Detect which cell encompasses the target text, then output its (x, y) center coordinate. 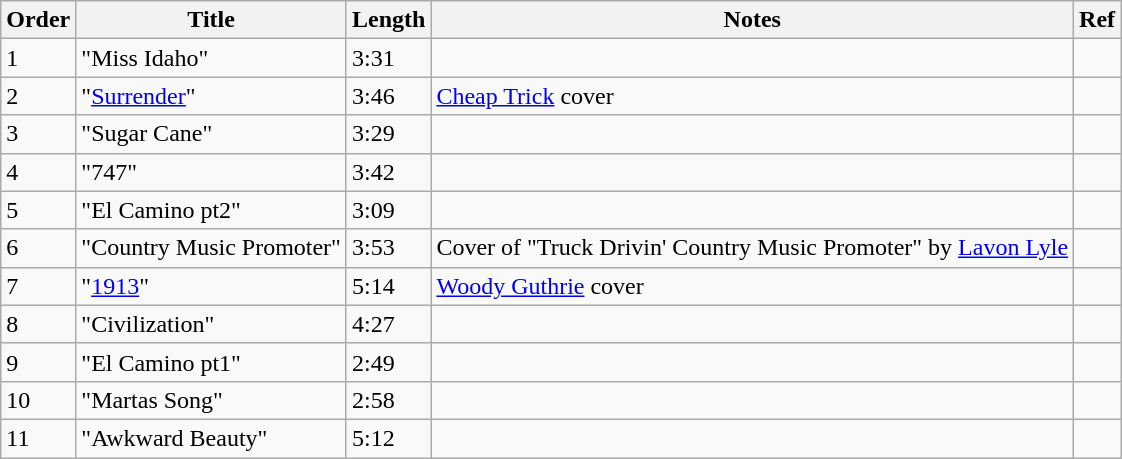
10 (38, 400)
3:09 (388, 210)
"Miss Idaho" (212, 58)
Title (212, 20)
3:42 (388, 172)
3:31 (388, 58)
Woody Guthrie cover (752, 286)
3 (38, 134)
"El Camino pt1" (212, 362)
"Surrender" (212, 96)
3:53 (388, 248)
4 (38, 172)
6 (38, 248)
5:12 (388, 438)
9 (38, 362)
2 (38, 96)
Ref (1098, 20)
5 (38, 210)
"Country Music Promoter" (212, 248)
"747" (212, 172)
Notes (752, 20)
"Awkward Beauty" (212, 438)
"El Camino pt2" (212, 210)
4:27 (388, 324)
2:58 (388, 400)
11 (38, 438)
"Martas Song" (212, 400)
"1913" (212, 286)
"Sugar Cane" (212, 134)
Order (38, 20)
Cheap Trick cover (752, 96)
Length (388, 20)
Cover of "Truck Drivin' Country Music Promoter" by Lavon Lyle (752, 248)
"Civilization" (212, 324)
5:14 (388, 286)
2:49 (388, 362)
8 (38, 324)
3:46 (388, 96)
7 (38, 286)
3:29 (388, 134)
1 (38, 58)
